Output the (x, y) coordinate of the center of the cell containing the given text.  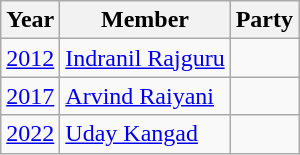
Arvind Raiyani (145, 96)
Party (264, 20)
2012 (30, 58)
2017 (30, 96)
2022 (30, 134)
Uday Kangad (145, 134)
Year (30, 20)
Member (145, 20)
Indranil Rajguru (145, 58)
